From the cell containing the given text, extract its center point as (x, y) coordinate. 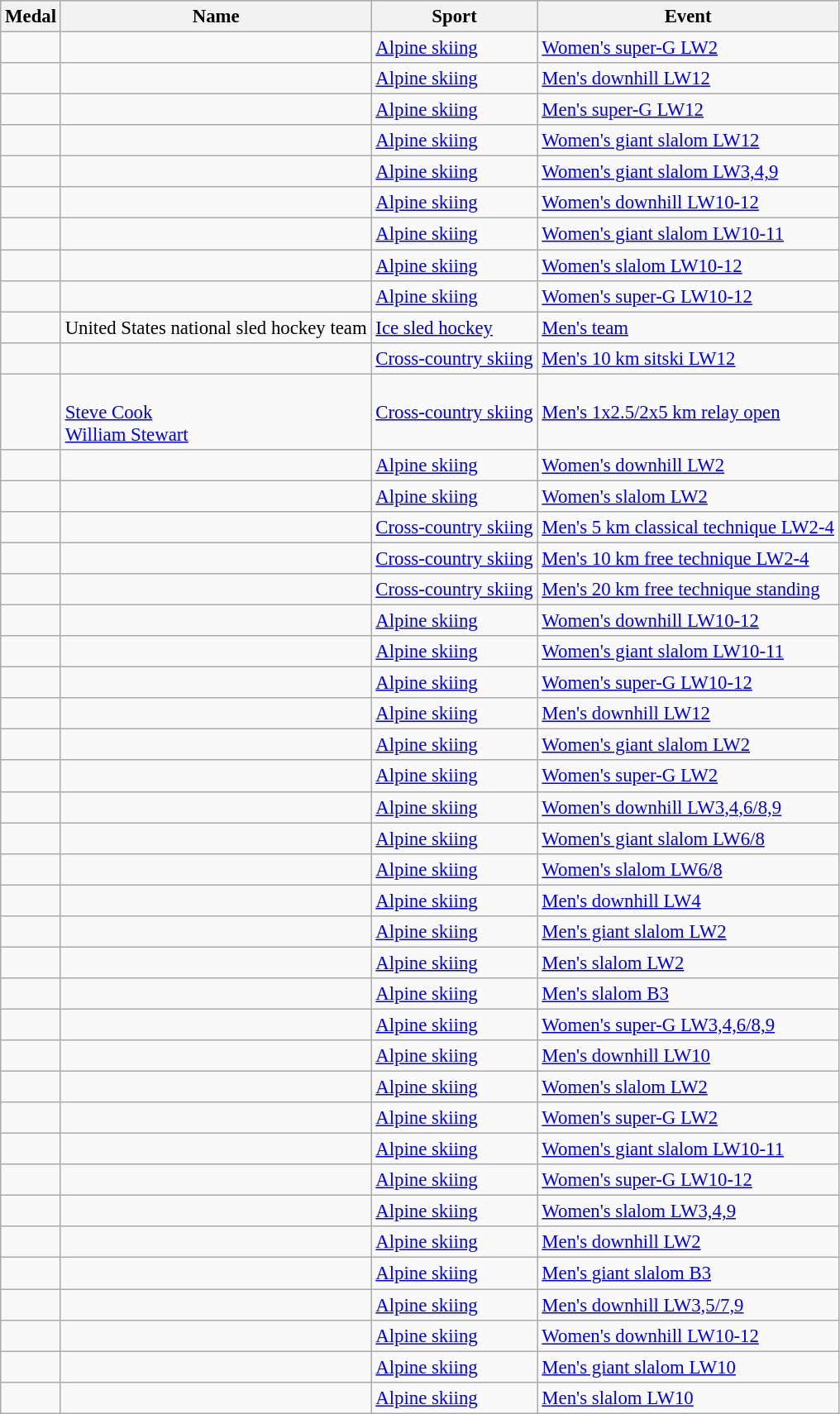
Men's downhill LW3,5/7,9 (688, 1305)
Women's slalom LW3,4,9 (688, 1211)
Men's 20 km free technique standing (688, 590)
Men's super-G LW12 (688, 110)
Women's super-G LW3,4,6/8,9 (688, 1025)
United States national sled hockey team (216, 327)
Men's slalom LW2 (688, 963)
Men's 10 km free technique LW2-4 (688, 558)
Steve CookWilliam Stewart (216, 412)
Women's giant slalom LW2 (688, 745)
Men's giant slalom LW10 (688, 1367)
Men's downhill LW2 (688, 1243)
Men's slalom LW10 (688, 1397)
Name (216, 17)
Ice sled hockey (455, 327)
Men's 1x2.5/2x5 km relay open (688, 412)
Women's giant slalom LW6/8 (688, 838)
Men's giant slalom LW2 (688, 932)
Sport (455, 17)
Women's slalom LW10-12 (688, 265)
Men's downhill LW4 (688, 900)
Women's giant slalom LW12 (688, 141)
Men's giant slalom B3 (688, 1273)
Women's giant slalom LW3,4,9 (688, 172)
Men's team (688, 327)
Women's downhill LW3,4,6/8,9 (688, 807)
Men's slalom B3 (688, 994)
Men's downhill LW10 (688, 1056)
Event (688, 17)
Men's 10 km sitski LW12 (688, 358)
Medal (31, 17)
Men's 5 km classical technique LW2-4 (688, 528)
Women's slalom LW6/8 (688, 869)
Women's downhill LW2 (688, 466)
